Identify which cell holds the provided text, then report its [x, y] central coordinate. 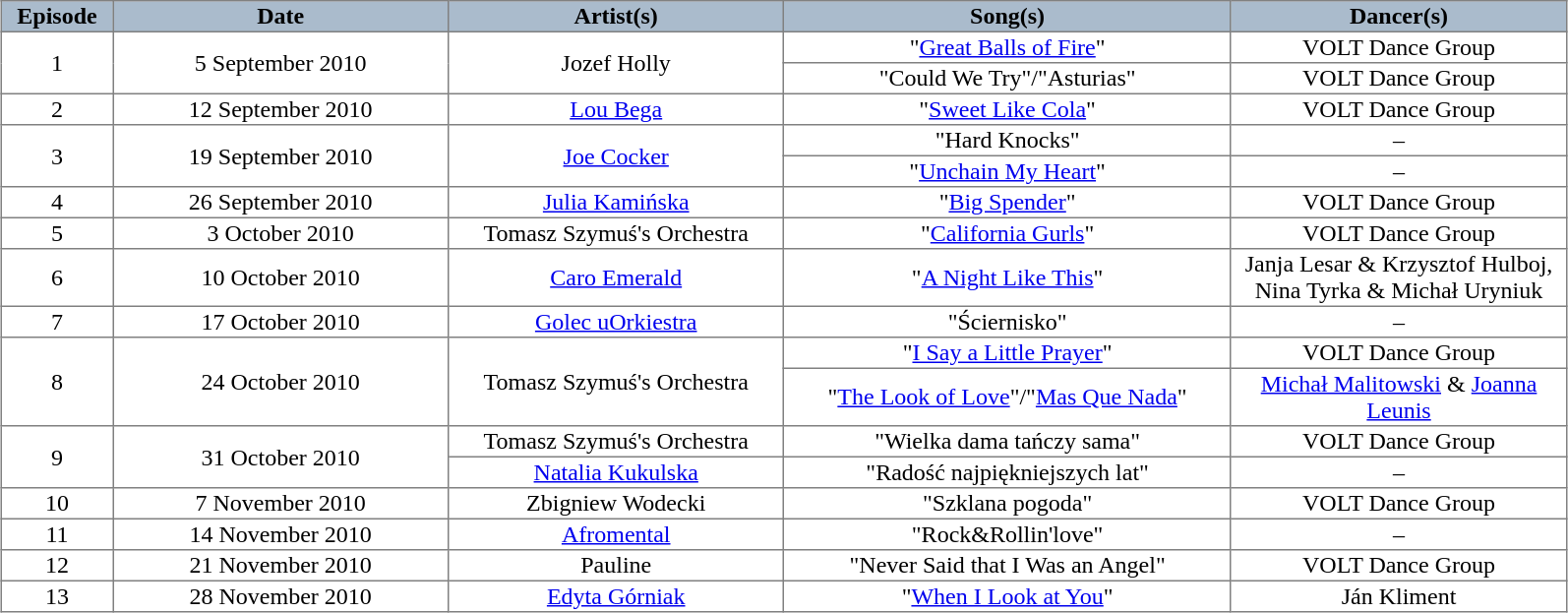
12 [57, 566]
Caro Emerald [616, 277]
Artist(s) [616, 17]
21 November 2010 [281, 566]
31 October 2010 [281, 457]
"Could We Try"/"Asturias" [1007, 79]
Dancer(s) [1399, 17]
19 September 2010 [281, 155]
8 [57, 382]
10 [57, 504]
Edyta Górniak [616, 596]
9 [57, 457]
3 October 2010 [281, 233]
Lou Bega [616, 109]
Jozef Holly [616, 63]
17 October 2010 [281, 322]
26 September 2010 [281, 203]
"When I Look at You" [1007, 596]
Afromental [616, 534]
Zbigniew Wodecki [616, 504]
"Szklana pogoda" [1007, 504]
"Unchain My Heart" [1007, 171]
Joe Cocker [616, 155]
"Never Said that I Was an Angel" [1007, 566]
Julia Kamińska [616, 203]
2 [57, 109]
"A Night Like This" [1007, 277]
7 November 2010 [281, 504]
5 September 2010 [281, 63]
Natalia Kukulska [616, 472]
Michał Malitowski & Joanna Leunis [1399, 397]
10 October 2010 [281, 277]
3 [57, 155]
Ján Kliment [1399, 596]
12 September 2010 [281, 109]
"I Say a Little Prayer" [1007, 353]
"Wielka dama tańczy sama" [1007, 442]
Pauline [616, 566]
14 November 2010 [281, 534]
"California Gurls" [1007, 233]
"Great Balls of Fire" [1007, 47]
1 [57, 63]
"Big Spender" [1007, 203]
6 [57, 277]
Golec uOrkiestra [616, 322]
"Sweet Like Cola" [1007, 109]
"Rock&Rollin'love" [1007, 534]
28 November 2010 [281, 596]
7 [57, 322]
11 [57, 534]
"Hard Knocks" [1007, 141]
"The Look of Love"/"Mas Que Nada" [1007, 397]
4 [57, 203]
5 [57, 233]
"Ściernisko" [1007, 322]
"Radość najpiękniejszych lat" [1007, 472]
Janja Lesar & Krzysztof Hulboj, Nina Tyrka & Michał Uryniuk [1399, 277]
13 [57, 596]
24 October 2010 [281, 382]
Date [281, 17]
Episode [57, 17]
Song(s) [1007, 17]
